Scan for the cell matching the given text and deliver its [X, Y] coordinate at center. 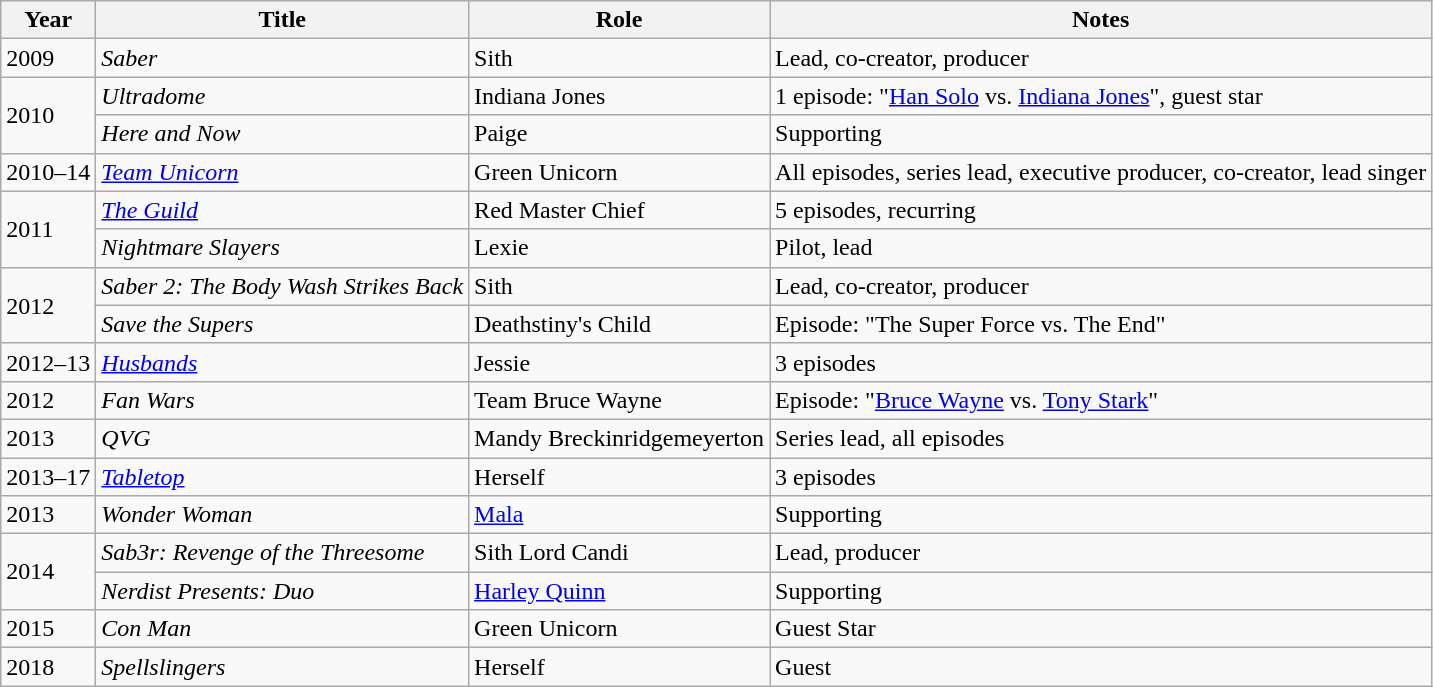
Year [48, 20]
2010 [48, 115]
Jessie [620, 362]
Con Man [282, 629]
Deathstiny's Child [620, 324]
All episodes, series lead, executive producer, co-creator, lead singer [1101, 172]
Wonder Woman [282, 515]
Team Bruce Wayne [620, 400]
Paige [620, 134]
Red Master Chief [620, 210]
2011 [48, 229]
Episode: "Bruce Wayne vs. Tony Stark" [1101, 400]
Saber [282, 58]
Guest [1101, 667]
2015 [48, 629]
Title [282, 20]
2014 [48, 572]
2018 [48, 667]
Harley Quinn [620, 591]
Ultradome [282, 96]
2010–14 [48, 172]
Spellslingers [282, 667]
2013–17 [48, 477]
Team Unicorn [282, 172]
Nightmare Slayers [282, 248]
Notes [1101, 20]
2009 [48, 58]
Pilot, lead [1101, 248]
Saber 2: The Body Wash Strikes Back [282, 286]
Mala [620, 515]
Lexie [620, 248]
QVG [282, 438]
Sab3r: Revenge of the Threesome [282, 553]
Save the Supers [282, 324]
5 episodes, recurring [1101, 210]
Role [620, 20]
Indiana Jones [620, 96]
Fan Wars [282, 400]
2012–13 [48, 362]
Here and Now [282, 134]
Tabletop [282, 477]
The Guild [282, 210]
Husbands [282, 362]
Lead, producer [1101, 553]
Guest Star [1101, 629]
Nerdist Presents: Duo [282, 591]
Sith Lord Candi [620, 553]
Series lead, all episodes [1101, 438]
Mandy Breckinridgemeyerton [620, 438]
Episode: "The Super Force vs. The End" [1101, 324]
1 episode: "Han Solo vs. Indiana Jones", guest star [1101, 96]
